For the text-containing cell, return its midpoint in (X, Y) coordinate format. 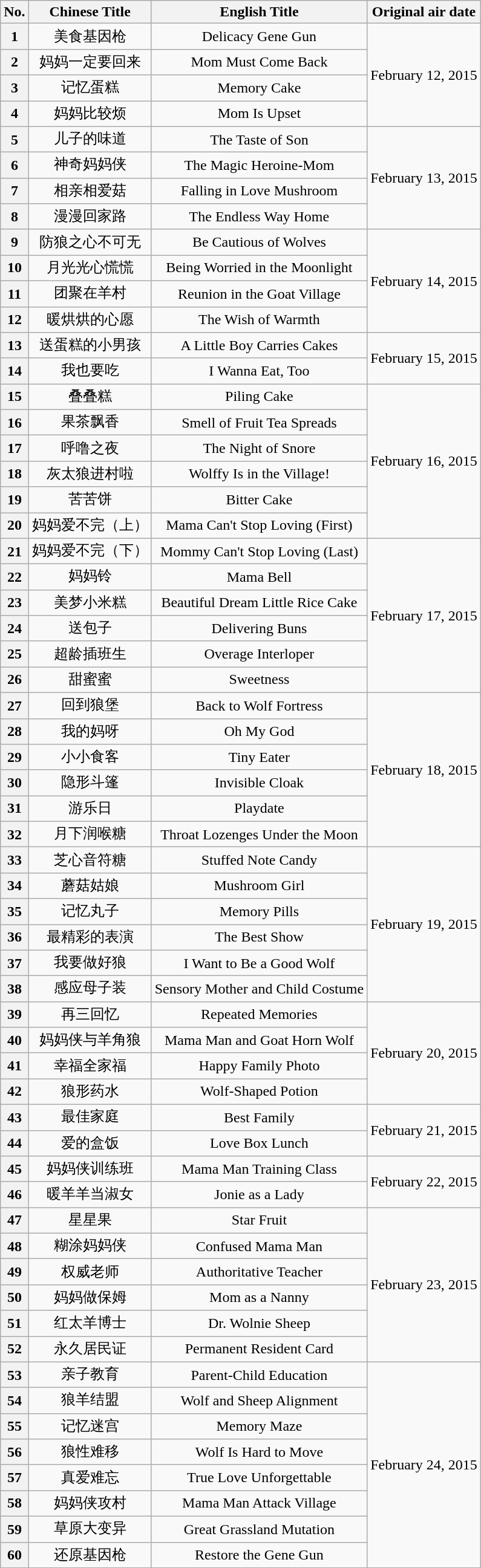
Original air date (424, 12)
美食基因枪 (90, 36)
1 (15, 36)
Star Fruit (259, 1220)
Best Family (259, 1117)
February 13, 2015 (424, 178)
22 (15, 577)
50 (15, 1298)
爱的盒饭 (90, 1143)
60 (15, 1555)
4 (15, 114)
Memory Cake (259, 88)
甜蜜蜜 (90, 680)
Jonie as a Lady (259, 1195)
30 (15, 782)
11 (15, 294)
Smell of Fruit Tea Spreads (259, 422)
21 (15, 551)
Mom Must Come Back (259, 62)
Delivering Buns (259, 629)
27 (15, 705)
最佳家庭 (90, 1117)
40 (15, 1040)
47 (15, 1220)
24 (15, 629)
暖羊羊当淑女 (90, 1195)
38 (15, 989)
Wolf Is Hard to Move (259, 1453)
10 (15, 268)
The Magic Heroine-Mom (259, 166)
I Wanna Eat, Too (259, 371)
57 (15, 1478)
15 (15, 397)
14 (15, 371)
我的妈呀 (90, 732)
Reunion in the Goat Village (259, 294)
8 (15, 216)
游乐日 (90, 809)
超龄插班生 (90, 654)
February 20, 2015 (424, 1053)
星星果 (90, 1220)
45 (15, 1169)
31 (15, 809)
Oh My God (259, 732)
6 (15, 166)
Mommy Can't Stop Loving (Last) (259, 551)
妈妈铃 (90, 577)
5 (15, 139)
送包子 (90, 629)
A Little Boy Carries Cakes (259, 346)
小小食客 (90, 757)
Stuffed Note Candy (259, 860)
感应母子装 (90, 989)
43 (15, 1117)
暖烘烘的心愿 (90, 319)
妈妈比较烦 (90, 114)
28 (15, 732)
Mama Man and Goat Horn Wolf (259, 1040)
神奇妈妈侠 (90, 166)
记忆蛋糕 (90, 88)
32 (15, 834)
51 (15, 1323)
防狼之心不可无 (90, 242)
34 (15, 885)
No. (15, 12)
The Endless Way Home (259, 216)
Back to Wolf Fortress (259, 705)
Memory Maze (259, 1426)
35 (15, 912)
记忆丸子 (90, 912)
苦苦饼 (90, 499)
美梦小米糕 (90, 602)
Mama Bell (259, 577)
狼性难移 (90, 1453)
Mom Is Upset (259, 114)
Wolffy Is in the Village! (259, 474)
我也要吃 (90, 371)
儿子的味道 (90, 139)
The Night of Snore (259, 449)
18 (15, 474)
蘑菇姑娘 (90, 885)
Mama Man Training Class (259, 1169)
February 21, 2015 (424, 1130)
3 (15, 88)
44 (15, 1143)
The Best Show (259, 937)
Invisible Cloak (259, 782)
English Title (259, 12)
妈妈侠攻村 (90, 1503)
Confused Mama Man (259, 1246)
Happy Family Photo (259, 1065)
Repeated Memories (259, 1015)
Tiny Eater (259, 757)
Falling in Love Mushroom (259, 191)
February 19, 2015 (424, 924)
真爱难忘 (90, 1478)
Piling Cake (259, 397)
Bitter Cake (259, 499)
February 17, 2015 (424, 616)
我要做好狼 (90, 963)
Beautiful Dream Little Rice Cake (259, 602)
芝心音符糖 (90, 860)
妈妈爱不完（上） (90, 526)
29 (15, 757)
February 18, 2015 (424, 769)
送蛋糕的小男孩 (90, 346)
Chinese Title (90, 12)
41 (15, 1065)
果茶飘香 (90, 422)
36 (15, 937)
52 (15, 1350)
Overage Interloper (259, 654)
叠叠糕 (90, 397)
Be Cautious of Wolves (259, 242)
妈妈侠训练班 (90, 1169)
February 15, 2015 (424, 358)
February 16, 2015 (424, 461)
月光光心慌慌 (90, 268)
漫漫回家路 (90, 216)
16 (15, 422)
7 (15, 191)
回到狼堡 (90, 705)
最精彩的表演 (90, 937)
Wolf and Sheep Alignment (259, 1400)
Being Worried in the Moonlight (259, 268)
糊涂妈妈侠 (90, 1246)
还原基因枪 (90, 1555)
Love Box Lunch (259, 1143)
12 (15, 319)
妈妈做保姆 (90, 1298)
54 (15, 1400)
Dr. Wolnie Sheep (259, 1323)
Throat Lozenges Under the Moon (259, 834)
56 (15, 1453)
Parent-Child Education (259, 1375)
46 (15, 1195)
Mushroom Girl (259, 885)
隐形斗篷 (90, 782)
妈妈侠与羊角狼 (90, 1040)
Sensory Mother and Child Costume (259, 989)
February 14, 2015 (424, 281)
草原大变异 (90, 1529)
权威老师 (90, 1272)
9 (15, 242)
42 (15, 1092)
团聚在羊村 (90, 294)
Restore the Gene Gun (259, 1555)
13 (15, 346)
月下润喉糖 (90, 834)
Delicacy Gene Gun (259, 36)
33 (15, 860)
48 (15, 1246)
58 (15, 1503)
February 24, 2015 (424, 1465)
2 (15, 62)
19 (15, 499)
I Want to Be a Good Wolf (259, 963)
Memory Pills (259, 912)
59 (15, 1529)
永久居民证 (90, 1350)
55 (15, 1426)
February 12, 2015 (424, 75)
记忆迷宫 (90, 1426)
Mom as a Nanny (259, 1298)
再三回忆 (90, 1015)
26 (15, 680)
23 (15, 602)
The Taste of Son (259, 139)
Permanent Resident Card (259, 1350)
The Wish of Warmth (259, 319)
53 (15, 1375)
17 (15, 449)
呼噜之夜 (90, 449)
Great Grassland Mutation (259, 1529)
灰太狼进村啦 (90, 474)
True Love Unforgettable (259, 1478)
红太羊博士 (90, 1323)
February 23, 2015 (424, 1284)
相亲相爱菇 (90, 191)
Playdate (259, 809)
Mama Man Attack Village (259, 1503)
49 (15, 1272)
February 22, 2015 (424, 1182)
Wolf-Shaped Potion (259, 1092)
妈妈一定要回来 (90, 62)
Mama Can't Stop Loving (First) (259, 526)
25 (15, 654)
亲子教育 (90, 1375)
37 (15, 963)
幸福全家福 (90, 1065)
Sweetness (259, 680)
39 (15, 1015)
20 (15, 526)
Authoritative Teacher (259, 1272)
妈妈爱不完（下） (90, 551)
狼羊结盟 (90, 1400)
狼形药水 (90, 1092)
